Identify which cell holds the provided text, then report its (x, y) central coordinate. 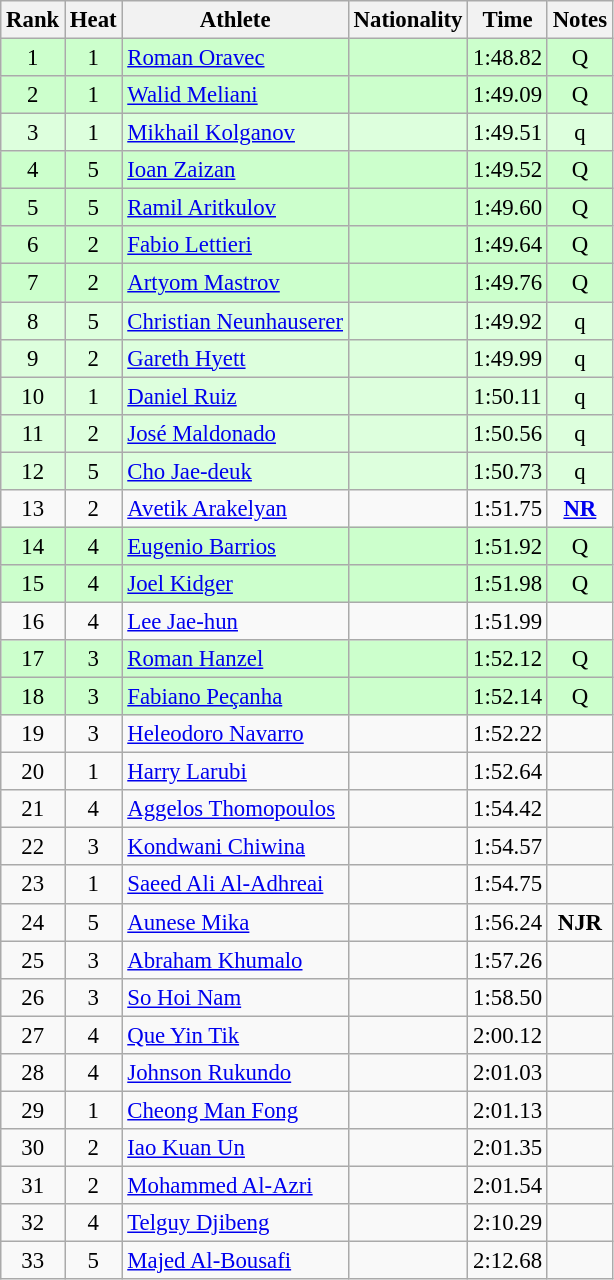
2:00.12 (508, 1035)
32 (33, 1223)
1:51.99 (508, 621)
NR (580, 509)
Cheong Man Fong (235, 1110)
Harry Larubi (235, 772)
Heleodoro Navarro (235, 734)
14 (33, 546)
Time (508, 20)
Mikhail Kolganov (235, 133)
1:51.75 (508, 509)
1:49.52 (508, 170)
29 (33, 1110)
Que Yin Tik (235, 1035)
Lee Jae-hun (235, 621)
1:49.51 (508, 133)
1:50.11 (508, 396)
Heat (94, 20)
1:54.57 (508, 847)
Eugenio Barrios (235, 546)
25 (33, 960)
27 (33, 1035)
1:49.99 (508, 358)
Daniel Ruiz (235, 396)
Nationality (408, 20)
1:49.09 (508, 95)
20 (33, 772)
Iao Kuan Un (235, 1148)
6 (33, 245)
23 (33, 885)
1:56.24 (508, 922)
Aunese Mika (235, 922)
1:49.92 (508, 321)
Abraham Khumalo (235, 960)
Roman Hanzel (235, 659)
1:52.64 (508, 772)
2:01.03 (508, 1073)
NJR (580, 922)
Fabio Lettieri (235, 245)
Telguy Djibeng (235, 1223)
So Hoi Nam (235, 997)
33 (33, 1261)
7 (33, 283)
Walid Meliani (235, 95)
9 (33, 358)
José Maldonado (235, 433)
2:12.68 (508, 1261)
12 (33, 471)
Gareth Hyett (235, 358)
1:54.75 (508, 885)
Notes (580, 20)
Kondwani Chiwina (235, 847)
Ramil Aritkulov (235, 208)
Johnson Rukundo (235, 1073)
Mohammed Al-Azri (235, 1185)
22 (33, 847)
31 (33, 1185)
15 (33, 584)
Fabiano Peçanha (235, 697)
Roman Oravec (235, 58)
28 (33, 1073)
2:01.54 (508, 1185)
2:01.35 (508, 1148)
26 (33, 997)
2:01.13 (508, 1110)
19 (33, 734)
Aggelos Thomopoulos (235, 809)
8 (33, 321)
1:52.14 (508, 697)
1:49.60 (508, 208)
Artyom Mastrov (235, 283)
24 (33, 922)
16 (33, 621)
Rank (33, 20)
10 (33, 396)
Saeed Ali Al-Adhreai (235, 885)
1:50.56 (508, 433)
13 (33, 509)
1:49.76 (508, 283)
Avetik Arakelyan (235, 509)
11 (33, 433)
1:58.50 (508, 997)
Cho Jae-deuk (235, 471)
1:51.92 (508, 546)
2:10.29 (508, 1223)
30 (33, 1148)
1:57.26 (508, 960)
Majed Al-Bousafi (235, 1261)
Athlete (235, 20)
17 (33, 659)
Christian Neunhauserer (235, 321)
1:52.22 (508, 734)
18 (33, 697)
Ioan Zaizan (235, 170)
1:51.98 (508, 584)
1:49.64 (508, 245)
1:54.42 (508, 809)
Joel Kidger (235, 584)
21 (33, 809)
1:52.12 (508, 659)
1:48.82 (508, 58)
1:50.73 (508, 471)
